Capture the cell that displays the provided text and extract its [X, Y] central coordinate. 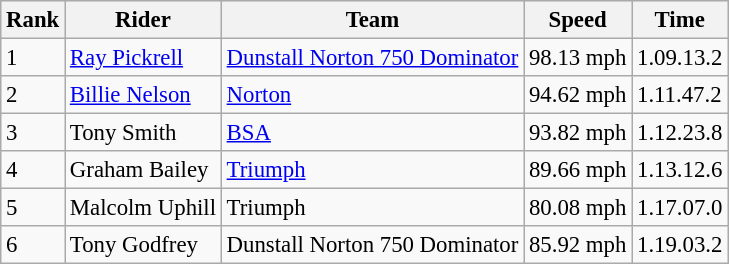
Team [372, 20]
4 [33, 170]
Ray Pickrell [144, 58]
1.17.07.0 [680, 208]
1.11.47.2 [680, 95]
1 [33, 58]
Norton [372, 95]
89.66 mph [578, 170]
BSA [372, 133]
Rider [144, 20]
Rank [33, 20]
80.08 mph [578, 208]
6 [33, 245]
3 [33, 133]
Speed [578, 20]
Graham Bailey [144, 170]
94.62 mph [578, 95]
98.13 mph [578, 58]
Malcolm Uphill [144, 208]
1.19.03.2 [680, 245]
Billie Nelson [144, 95]
1.12.23.8 [680, 133]
Time [680, 20]
85.92 mph [578, 245]
1.09.13.2 [680, 58]
5 [33, 208]
93.82 mph [578, 133]
1.13.12.6 [680, 170]
Tony Smith [144, 133]
Tony Godfrey [144, 245]
2 [33, 95]
